Scan for the cell matching the given text and deliver its (X, Y) coordinate at center. 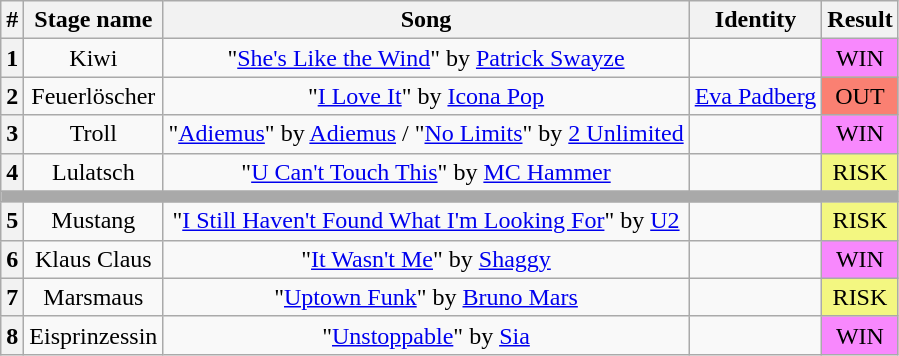
Feuerlöscher (94, 96)
"It Wasn't Me" by Shaggy (426, 259)
Eisprinzessin (94, 335)
# (12, 20)
"She's Like the Wind" by Patrick Swayze (426, 58)
OUT (860, 96)
Song (426, 20)
8 (12, 335)
"Adiemus" by Adiemus / "No Limits" by 2 Unlimited (426, 134)
Troll (94, 134)
1 (12, 58)
"U Can't Touch This" by MC Hammer (426, 172)
Kiwi (94, 58)
3 (12, 134)
"Unstoppable" by Sia (426, 335)
"I Still Haven't Found What I'm Looking For" by U2 (426, 221)
Stage name (94, 20)
Lulatsch (94, 172)
6 (12, 259)
7 (12, 297)
Identity (756, 20)
Mustang (94, 221)
Result (860, 20)
"I Love It" by Icona Pop (426, 96)
4 (12, 172)
5 (12, 221)
2 (12, 96)
Marsmaus (94, 297)
"Uptown Funk" by Bruno Mars (426, 297)
Eva Padberg (756, 96)
Klaus Claus (94, 259)
